Pinpoint the cell where the given text exists, returning its [X, Y] midpoint coordinate. 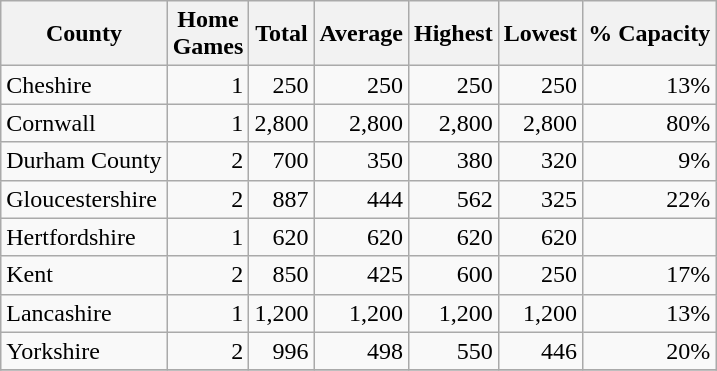
444 [362, 199]
446 [540, 351]
Total [282, 34]
Cornwall [84, 123]
850 [282, 275]
996 [282, 351]
% Capacity [650, 34]
Average [362, 34]
425 [362, 275]
Hertfordshire [84, 237]
Lowest [540, 34]
Lancashire [84, 313]
22% [650, 199]
Highest [453, 34]
887 [282, 199]
562 [453, 199]
325 [540, 199]
Kent [84, 275]
700 [282, 161]
350 [362, 161]
80% [650, 123]
498 [362, 351]
550 [453, 351]
20% [650, 351]
320 [540, 161]
9% [650, 161]
Yorkshire [84, 351]
Cheshire [84, 85]
Gloucestershire [84, 199]
380 [453, 161]
Durham County [84, 161]
17% [650, 275]
HomeGames [208, 34]
600 [453, 275]
County [84, 34]
